Return [x, y] of the center of cell containing provided text 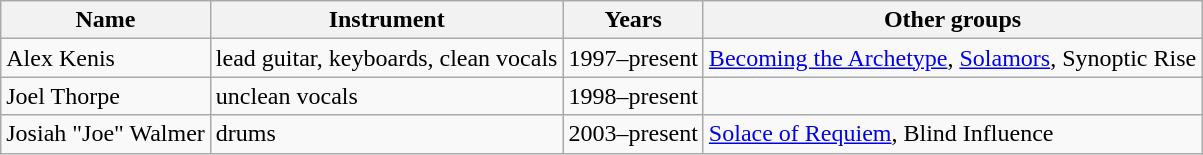
Instrument [386, 20]
drums [386, 134]
lead guitar, keyboards, clean vocals [386, 58]
unclean vocals [386, 96]
Years [633, 20]
Becoming the Archetype, Solamors, Synoptic Rise [952, 58]
Solace of Requiem, Blind Influence [952, 134]
Name [106, 20]
Alex Kenis [106, 58]
Joel Thorpe [106, 96]
1998–present [633, 96]
Josiah "Joe" Walmer [106, 134]
2003–present [633, 134]
Other groups [952, 20]
1997–present [633, 58]
